Return the [x, y] coordinate for the center point of the cell that contains the specified text.  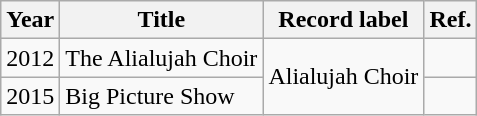
Year [30, 20]
The Alialujah Choir [162, 58]
Alialujah Choir [344, 77]
2015 [30, 96]
2012 [30, 58]
Record label [344, 20]
Big Picture Show [162, 96]
Ref. [450, 20]
Title [162, 20]
